Return the [x, y] coordinate for the center point of the cell that contains the specified text.  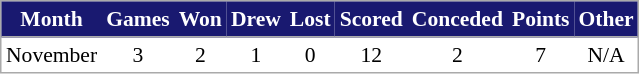
Drew [256, 20]
1 [256, 55]
3 [138, 55]
Other [606, 20]
Points [540, 20]
7 [540, 55]
12 [371, 55]
Won [200, 20]
November [52, 55]
Lost [310, 20]
Conceded [457, 20]
Month [52, 20]
Scored [371, 20]
0 [310, 55]
Games [138, 20]
N/A [606, 55]
